Scan for the cell matching the given text and deliver its [X, Y] coordinate at center. 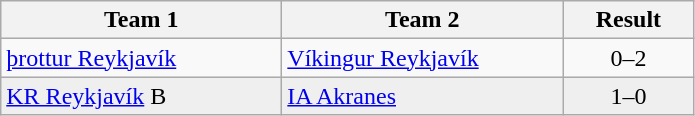
þrottur Reykjavík [142, 58]
Víkingur Reykjavík [422, 58]
Team 1 [142, 20]
Team 2 [422, 20]
KR Reykjavík B [142, 96]
IA Akranes [422, 96]
0–2 [628, 58]
Result [628, 20]
1–0 [628, 96]
